Output the [X, Y] coordinate of the center of the cell containing the given text.  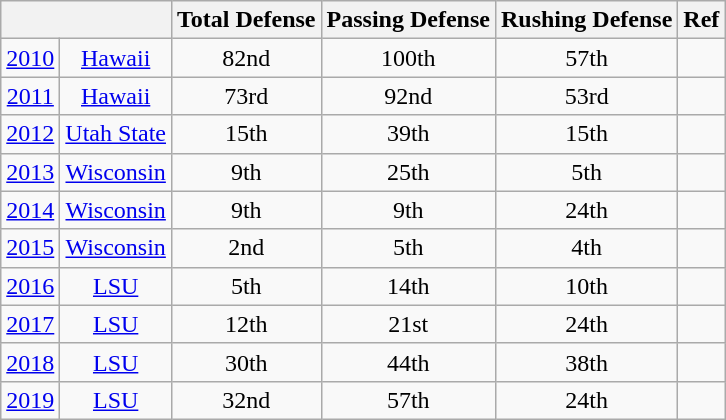
21st [408, 324]
82nd [247, 58]
Ref [702, 20]
12th [247, 324]
2016 [30, 286]
2013 [30, 172]
4th [586, 248]
53rd [586, 96]
14th [408, 286]
38th [586, 362]
2012 [30, 134]
73rd [247, 96]
2018 [30, 362]
25th [408, 172]
2015 [30, 248]
Total Defense [247, 20]
2019 [30, 400]
Passing Defense [408, 20]
100th [408, 58]
2011 [30, 96]
2010 [30, 58]
Utah State [116, 134]
30th [247, 362]
2014 [30, 210]
Rushing Defense [586, 20]
44th [408, 362]
32nd [247, 400]
2017 [30, 324]
92nd [408, 96]
2nd [247, 248]
39th [408, 134]
10th [586, 286]
